For the text-containing cell, return its midpoint in [X, Y] coordinate format. 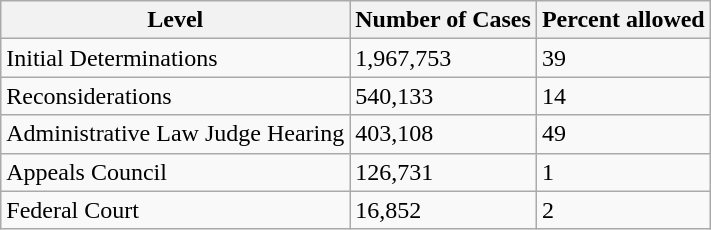
2 [623, 210]
1 [623, 172]
Initial Determinations [176, 58]
49 [623, 134]
16,852 [444, 210]
1,967,753 [444, 58]
Level [176, 20]
Administrative Law Judge Hearing [176, 134]
Number of Cases [444, 20]
Federal Court [176, 210]
403,108 [444, 134]
Percent allowed [623, 20]
14 [623, 96]
39 [623, 58]
Appeals Council [176, 172]
540,133 [444, 96]
126,731 [444, 172]
Reconsiderations [176, 96]
